Identify which cell holds the provided text, then report its [x, y] central coordinate. 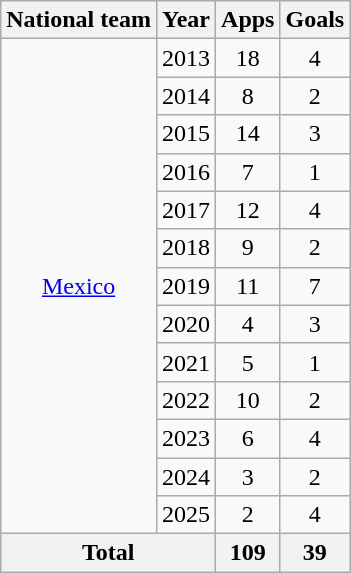
2021 [186, 362]
18 [248, 58]
2017 [186, 210]
Apps [248, 20]
109 [248, 553]
5 [248, 362]
2016 [186, 172]
9 [248, 248]
National team [79, 20]
12 [248, 210]
Mexico [79, 286]
2014 [186, 96]
8 [248, 96]
2022 [186, 400]
2015 [186, 134]
2020 [186, 324]
10 [248, 400]
2025 [186, 515]
11 [248, 286]
6 [248, 438]
2013 [186, 58]
Year [186, 20]
2018 [186, 248]
2019 [186, 286]
Goals [315, 20]
2024 [186, 477]
14 [248, 134]
39 [315, 553]
Total [108, 553]
2023 [186, 438]
